Locate the cell with the specified text and output its (x, y) center coordinate. 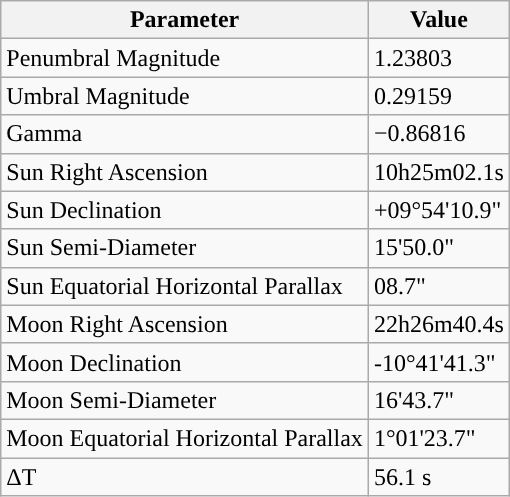
0.29159 (438, 96)
Moon Declination (185, 362)
Gamma (185, 134)
Sun Right Ascension (185, 172)
08.7" (438, 286)
Moon Equatorial Horizontal Parallax (185, 438)
Umbral Magnitude (185, 96)
Value (438, 20)
Sun Declination (185, 210)
10h25m02.1s (438, 172)
-10°41'41.3" (438, 362)
Penumbral Magnitude (185, 58)
+09°54'10.9" (438, 210)
1°01'23.7" (438, 438)
Parameter (185, 20)
15'50.0" (438, 248)
Sun Semi-Diameter (185, 248)
56.1 s (438, 477)
Moon Right Ascension (185, 324)
22h26m40.4s (438, 324)
ΔT (185, 477)
Moon Semi-Diameter (185, 400)
1.23803 (438, 58)
−0.86816 (438, 134)
16'43.7" (438, 400)
Sun Equatorial Horizontal Parallax (185, 286)
